Return the (X, Y) coordinate for the center point of the cell that contains the specified text.  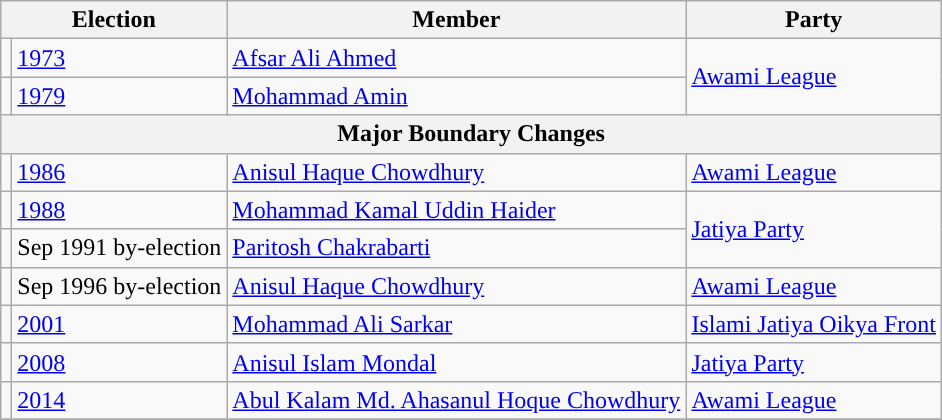
2001 (120, 324)
Election (114, 20)
1988 (120, 210)
Mohammad Amin (456, 96)
2014 (120, 400)
1979 (120, 96)
1986 (120, 172)
Abul Kalam Md. Ahasanul Hoque Chowdhury (456, 400)
Sep 1991 by-election (120, 248)
2008 (120, 362)
Major Boundary Changes (472, 134)
Anisul Islam Mondal (456, 362)
Member (456, 20)
Islami Jatiya Oikya Front (814, 324)
Party (814, 20)
Sep 1996 by-election (120, 286)
Mohammad Kamal Uddin Haider (456, 210)
1973 (120, 58)
Paritosh Chakrabarti (456, 248)
Afsar Ali Ahmed (456, 58)
Mohammad Ali Sarkar (456, 324)
